Detect which cell encompasses the target text, then output its (X, Y) center coordinate. 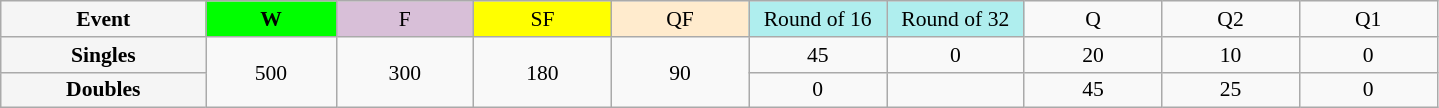
Q2 (1231, 19)
W (271, 19)
25 (1231, 90)
QF (680, 19)
300 (405, 72)
Event (104, 19)
90 (680, 72)
Singles (104, 55)
Q1 (1368, 19)
Round of 32 (955, 19)
F (405, 19)
SF (543, 19)
10 (1231, 55)
20 (1093, 55)
Round of 16 (818, 19)
180 (543, 72)
500 (271, 72)
Doubles (104, 90)
Q (1093, 19)
